Pinpoint the cell where the given text exists, returning its (x, y) midpoint coordinate. 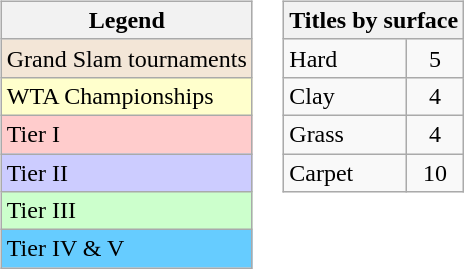
Tier II (126, 173)
Clay (346, 96)
Titles by surface (374, 20)
5 (434, 58)
WTA Championships (126, 96)
Legend (126, 20)
Grand Slam tournaments (126, 58)
Tier I (126, 134)
10 (434, 173)
Hard (346, 58)
Carpet (346, 173)
Tier III (126, 211)
Tier IV & V (126, 249)
Grass (346, 134)
